Detect which cell encompasses the target text, then output its (x, y) center coordinate. 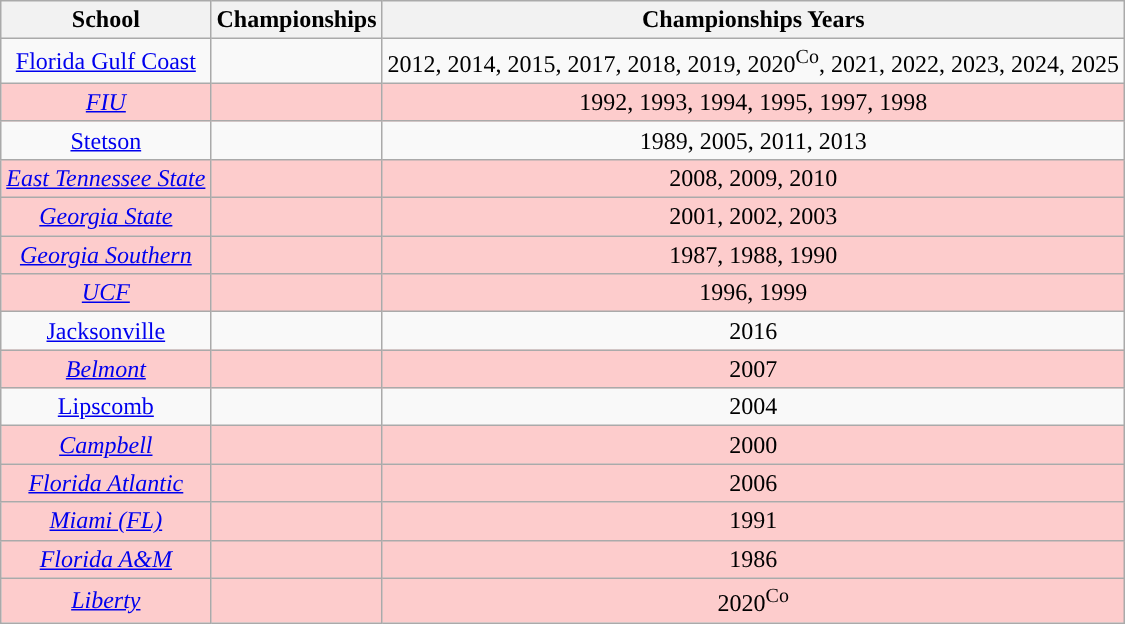
1987, 1988, 1990 (753, 255)
1991 (753, 521)
School (106, 20)
2001, 2002, 2003 (753, 217)
1986 (753, 559)
2006 (753, 483)
2004 (753, 407)
1989, 2005, 2011, 2013 (753, 140)
Belmont (106, 369)
2008, 2009, 2010 (753, 178)
Campbell (106, 445)
2016 (753, 331)
Florida A&M (106, 559)
UCF (106, 293)
Championships Years (753, 20)
Liberty (106, 600)
1992, 1993, 1994, 1995, 1997, 1998 (753, 102)
2000 (753, 445)
Miami (FL) (106, 521)
Stetson (106, 140)
FIU (106, 102)
2012, 2014, 2015, 2017, 2018, 2019, 2020Co, 2021, 2022, 2023, 2024, 2025 (753, 62)
Championships (296, 20)
Florida Gulf Coast (106, 62)
1996, 1999 (753, 293)
Jacksonville (106, 331)
East Tennessee State (106, 178)
Florida Atlantic (106, 483)
2007 (753, 369)
Lipscomb (106, 407)
Georgia Southern (106, 255)
Georgia State (106, 217)
2020Co (753, 600)
